Find where the given text appears and provide that cell's center as (x, y) coordinate. 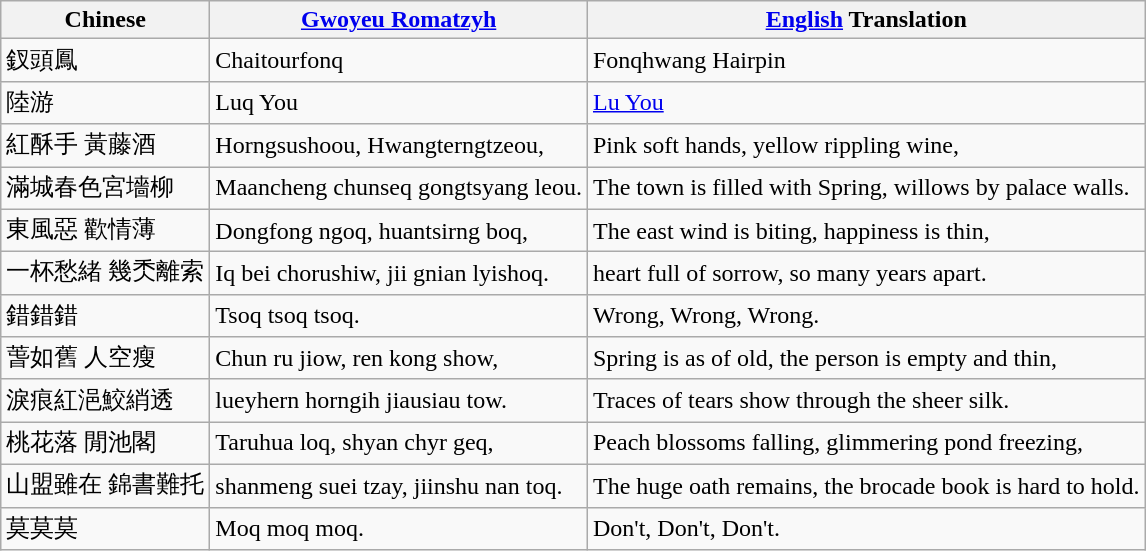
Dongfong ngoq, huantsirng boq, (399, 230)
萅如舊 人空瘦 (106, 358)
釵頭鳳 (106, 60)
Traces of tears show through the sheer silk. (866, 400)
lueyhern horngih jiausiau tow. (399, 400)
莫莫莫 (106, 528)
Moq moq moq. (399, 528)
Chinese (106, 20)
山盟雖在 錦書難托 (106, 486)
Maancheng chunseq gongtsyang leou. (399, 188)
Chun ru jiow, ren kong show, (399, 358)
English Translation (866, 20)
Gwoyeu Romatzyh (399, 20)
錯錯錯 (106, 316)
Fonqhwang Hairpin (866, 60)
Chaitourfonq (399, 60)
一杯愁緒 幾秂離索 (106, 274)
桃花落 閒池閣 (106, 444)
The huge oath remains, the brocade book is hard to hold. (866, 486)
The town is filled with Spring, willows by palace walls. (866, 188)
滿城春色宮墻柳 (106, 188)
The east wind is biting, happiness is thin, (866, 230)
heart full of sorrow, so many years apart. (866, 274)
Lu You (866, 102)
Tsoq tsoq tsoq. (399, 316)
Pink soft hands, yellow rippling wine, (866, 146)
Iq bei chorushiw, jii gnian lyishoq. (399, 274)
淚痕紅浥鮫綃透 (106, 400)
陸游 (106, 102)
Wrong, Wrong, Wrong. (866, 316)
Taruhua loq, shyan chyr geq, (399, 444)
Luq You (399, 102)
東風惡 歡情薄 (106, 230)
shanmeng suei tzay, jiinshu nan toq. (399, 486)
Spring is as of old, the person is empty and thin, (866, 358)
Horngsushoou, Hwangterngtzeou, (399, 146)
Peach blossoms falling, glimmering pond freezing, (866, 444)
Don't, Don't, Don't. (866, 528)
紅酥手 黃藤酒 (106, 146)
